Determine the (x, y) coordinate at the center of the cell enclosing the given text.  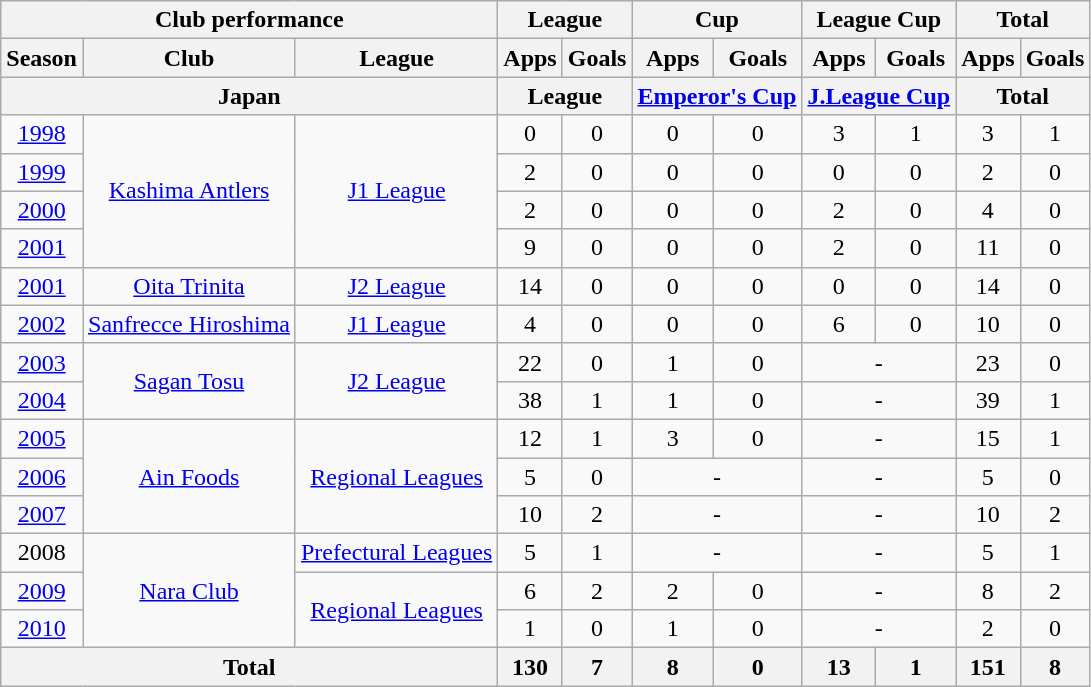
2003 (42, 362)
J.League Cup (879, 96)
22 (530, 362)
12 (530, 438)
Cup (717, 20)
151 (988, 667)
11 (988, 248)
Sanfrecce Hiroshima (188, 324)
Club (188, 58)
7 (597, 667)
2006 (42, 477)
13 (839, 667)
2009 (42, 591)
2007 (42, 515)
2010 (42, 629)
Season (42, 58)
2004 (42, 400)
Nara Club (188, 591)
Prefectural Leagues (396, 553)
Ain Foods (188, 476)
1999 (42, 172)
2005 (42, 438)
Kashima Antlers (188, 191)
League Cup (879, 20)
23 (988, 362)
39 (988, 400)
Club performance (250, 20)
15 (988, 438)
2008 (42, 553)
2002 (42, 324)
2000 (42, 210)
Japan (250, 96)
Emperor's Cup (717, 96)
Oita Trinita (188, 286)
9 (530, 248)
38 (530, 400)
1998 (42, 134)
Sagan Tosu (188, 381)
130 (530, 667)
